Capture the cell that displays the provided text and extract its [X, Y] central coordinate. 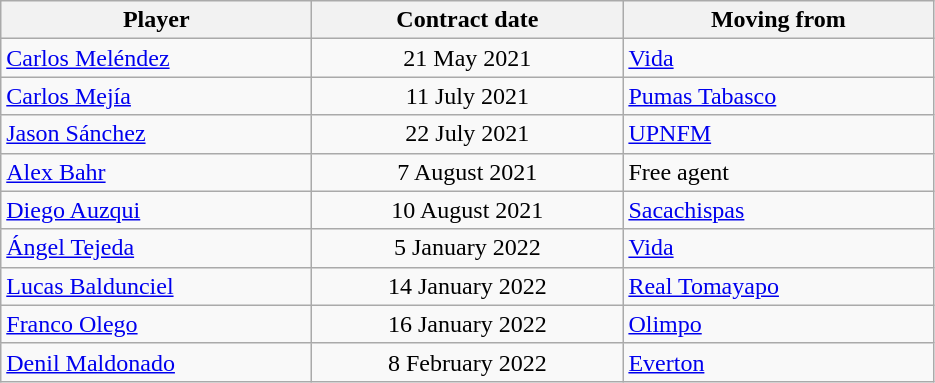
Jason Sánchez [156, 134]
Contract date [468, 20]
Player [156, 20]
14 January 2022 [468, 286]
Free agent [778, 172]
Olimpo [778, 324]
Carlos Meléndez [156, 58]
21 May 2021 [468, 58]
Moving from [778, 20]
Alex Bahr [156, 172]
8 February 2022 [468, 362]
UPNFM [778, 134]
Ángel Tejeda [156, 248]
Diego Auzqui [156, 210]
22 July 2021 [468, 134]
Denil Maldonado [156, 362]
Everton [778, 362]
Real Tomayapo [778, 286]
Carlos Mejía [156, 96]
Lucas Baldunciel [156, 286]
Pumas Tabasco [778, 96]
Franco Olego [156, 324]
Sacachispas [778, 210]
11 July 2021 [468, 96]
16 January 2022 [468, 324]
10 August 2021 [468, 210]
7 August 2021 [468, 172]
5 January 2022 [468, 248]
